Identify which cell holds the provided text, then report its [X, Y] central coordinate. 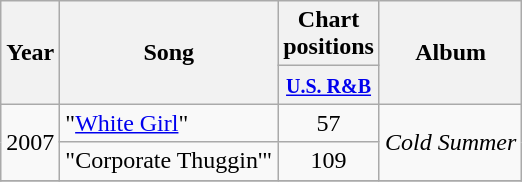
109 [329, 161]
"White Girl" [169, 123]
Chart positions [329, 34]
U.S. R&B [329, 85]
Song [169, 52]
"Corporate Thuggin'" [169, 161]
57 [329, 123]
Cold Summer [450, 142]
Year [30, 52]
Album [450, 52]
2007 [30, 142]
